Return the (x, y) coordinate for the center point of the cell that contains the specified text.  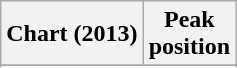
Chart (2013) (72, 34)
Peakposition (189, 34)
